Return the [X, Y] coordinate for the center point of the cell that contains the specified text.  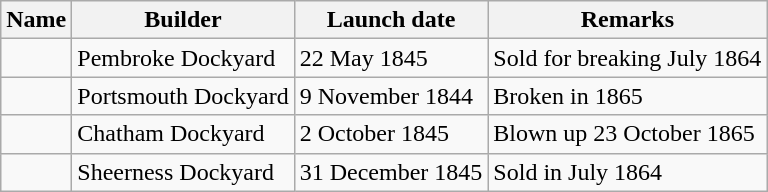
Blown up 23 October 1865 [628, 134]
Remarks [628, 20]
Chatham Dockyard [183, 134]
Sheerness Dockyard [183, 172]
22 May 1845 [391, 58]
2 October 1845 [391, 134]
Sold in July 1864 [628, 172]
Launch date [391, 20]
9 November 1844 [391, 96]
Portsmouth Dockyard [183, 96]
Sold for breaking July 1864 [628, 58]
31 December 1845 [391, 172]
Builder [183, 20]
Pembroke Dockyard [183, 58]
Name [36, 20]
Broken in 1865 [628, 96]
